Output the [X, Y] coordinate of the center of the cell containing the given text.  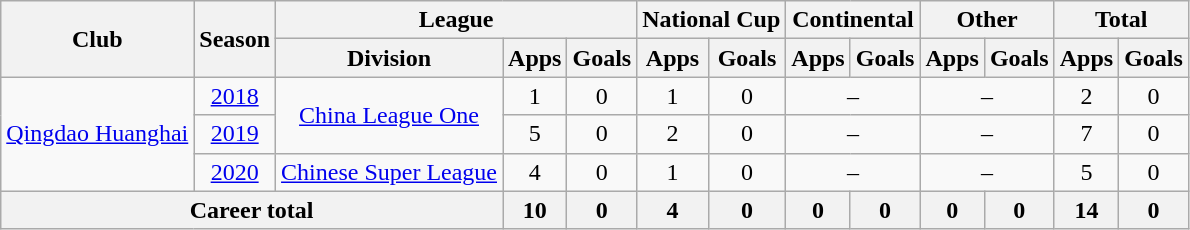
League [456, 20]
14 [1086, 210]
Division [390, 58]
Continental [853, 20]
Career total [252, 210]
Club [98, 39]
2020 [235, 172]
7 [1086, 134]
Other [987, 20]
2018 [235, 96]
Chinese Super League [390, 172]
2019 [235, 134]
10 [535, 210]
Season [235, 39]
China League One [390, 115]
Qingdao Huanghai [98, 134]
National Cup [712, 20]
Total [1121, 20]
